Detect which cell encompasses the target text, then output its [X, Y] center coordinate. 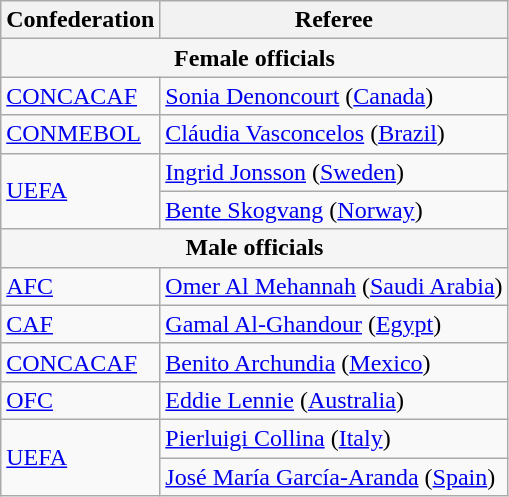
Female officials [254, 58]
Male officials [254, 248]
Pierluigi Collina (Italy) [334, 438]
OFC [80, 400]
Bente Skogvang (Norway) [334, 210]
Omer Al Mehannah (Saudi Arabia) [334, 286]
Cláudia Vasconcelos (Brazil) [334, 134]
AFC [80, 286]
CONMEBOL [80, 134]
Eddie Lennie (Australia) [334, 400]
Gamal Al-Ghandour (Egypt) [334, 324]
Sonia Denoncourt (Canada) [334, 96]
Confederation [80, 20]
José María García-Aranda (Spain) [334, 477]
Benito Archundia (Mexico) [334, 362]
Ingrid Jonsson (Sweden) [334, 172]
CAF [80, 324]
Referee [334, 20]
